Extract the (x, y) coordinate from the center of the cell holding the provided text.  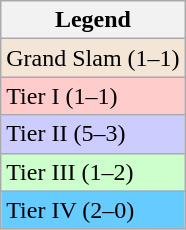
Legend (93, 20)
Tier IV (2–0) (93, 210)
Grand Slam (1–1) (93, 58)
Tier I (1–1) (93, 96)
Tier II (5–3) (93, 134)
Tier III (1–2) (93, 172)
